Detect which cell encompasses the target text, then output its (X, Y) center coordinate. 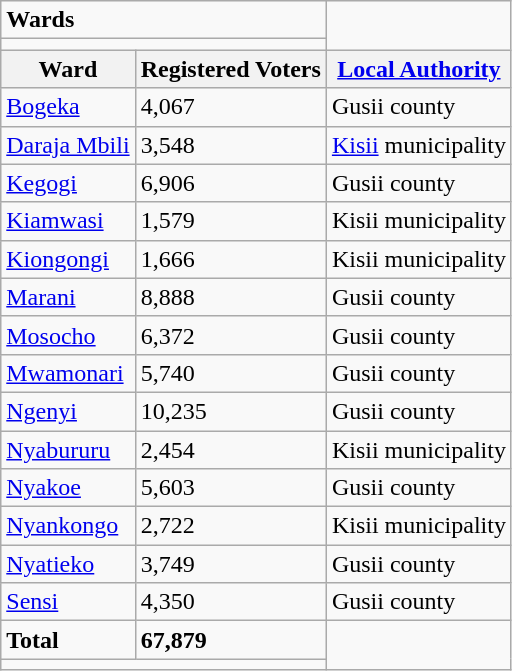
Kiongongi (68, 259)
Mosocho (68, 335)
Sensi (68, 602)
Bogeka (68, 107)
4,350 (230, 602)
4,067 (230, 107)
Wards (164, 20)
8,888 (230, 297)
Daraja Mbili (68, 145)
Ward (68, 69)
Nyabururu (68, 449)
Local Authority (418, 69)
Nyakoe (68, 488)
2,454 (230, 449)
6,372 (230, 335)
Mwamonari (68, 373)
3,749 (230, 564)
Marani (68, 297)
Ngenyi (68, 411)
1,666 (230, 259)
3,548 (230, 145)
Nyatieko (68, 564)
67,879 (230, 640)
1,579 (230, 221)
10,235 (230, 411)
5,603 (230, 488)
2,722 (230, 526)
Kiamwasi (68, 221)
Kegogi (68, 183)
6,906 (230, 183)
5,740 (230, 373)
Nyankongo (68, 526)
Total (68, 640)
Registered Voters (230, 69)
